From the cell containing the given text, extract its center point as (X, Y) coordinate. 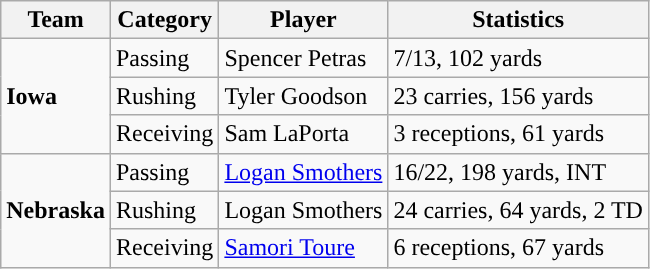
24 carries, 64 yards, 2 TD (518, 210)
Player (304, 20)
Statistics (518, 20)
Team (56, 20)
Iowa (56, 96)
3 receptions, 61 yards (518, 134)
7/13, 102 yards (518, 58)
Sam LaPorta (304, 134)
Samori Toure (304, 248)
Nebraska (56, 210)
Category (164, 20)
Spencer Petras (304, 58)
Tyler Goodson (304, 96)
6 receptions, 67 yards (518, 248)
16/22, 198 yards, INT (518, 172)
23 carries, 156 yards (518, 96)
